For the text-containing cell, return its midpoint in (x, y) coordinate format. 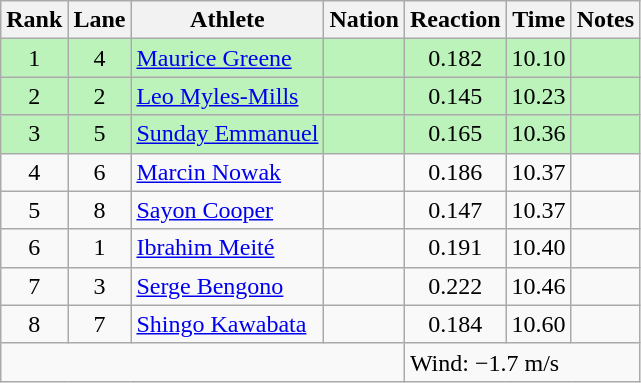
Marcin Nowak (228, 172)
Serge Bengono (228, 286)
Sunday Emmanuel (228, 134)
0.147 (455, 210)
0.184 (455, 324)
10.23 (538, 96)
Sayon Cooper (228, 210)
0.145 (455, 96)
Maurice Greene (228, 58)
10.60 (538, 324)
10.10 (538, 58)
Time (538, 20)
Ibrahim Meité (228, 248)
Athlete (228, 20)
Lane (100, 20)
10.46 (538, 286)
Rank (34, 20)
0.222 (455, 286)
Reaction (455, 20)
10.40 (538, 248)
Notes (605, 20)
Wind: −1.7 m/s (522, 362)
0.165 (455, 134)
0.186 (455, 172)
Leo Myles-Mills (228, 96)
0.191 (455, 248)
Nation (364, 20)
10.36 (538, 134)
0.182 (455, 58)
Shingo Kawabata (228, 324)
